Provide the [X, Y] coordinate of the cell's center where the given text is located.  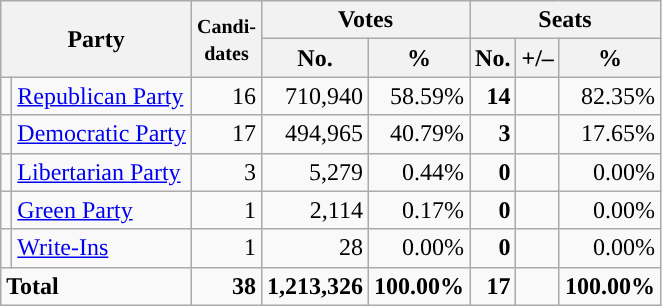
17.65% [610, 134]
Seats [566, 20]
710,940 [314, 96]
0.17% [420, 210]
0.44% [420, 172]
38 [226, 286]
14 [493, 96]
40.79% [420, 134]
1,213,326 [314, 286]
5,279 [314, 172]
Republican Party [102, 96]
494,965 [314, 134]
2,114 [314, 210]
Party [96, 39]
Votes [365, 20]
16 [226, 96]
82.35% [610, 96]
28 [314, 248]
Green Party [102, 210]
Democratic Party [102, 134]
Total [96, 286]
Write-Ins [102, 248]
58.59% [420, 96]
Candi-dates [226, 39]
Libertarian Party [102, 172]
+/– [538, 58]
